Locate the cell with the specified text and output its (x, y) center coordinate. 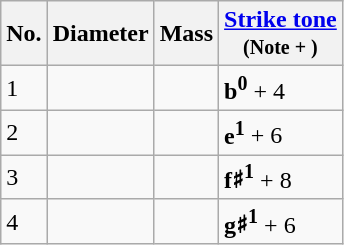
No. (24, 34)
2 (24, 132)
1 (24, 88)
Mass (186, 34)
f♯1 + 8 (281, 178)
4 (24, 222)
e1 + 6 (281, 132)
g♯1 + 6 (281, 222)
3 (24, 178)
b0 + 4 (281, 88)
Diameter (100, 34)
Strike tone(Note + ) (281, 34)
